Output the [X, Y] coordinate of the center of the cell containing the given text.  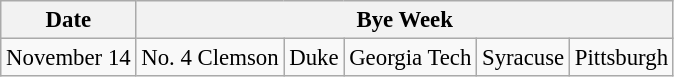
Bye Week [404, 20]
Pittsburgh [622, 58]
Syracuse [524, 58]
Duke [314, 58]
November 14 [68, 58]
Georgia Tech [410, 58]
Date [68, 20]
No. 4 Clemson [210, 58]
